Identify which cell holds the provided text, then report its [X, Y] central coordinate. 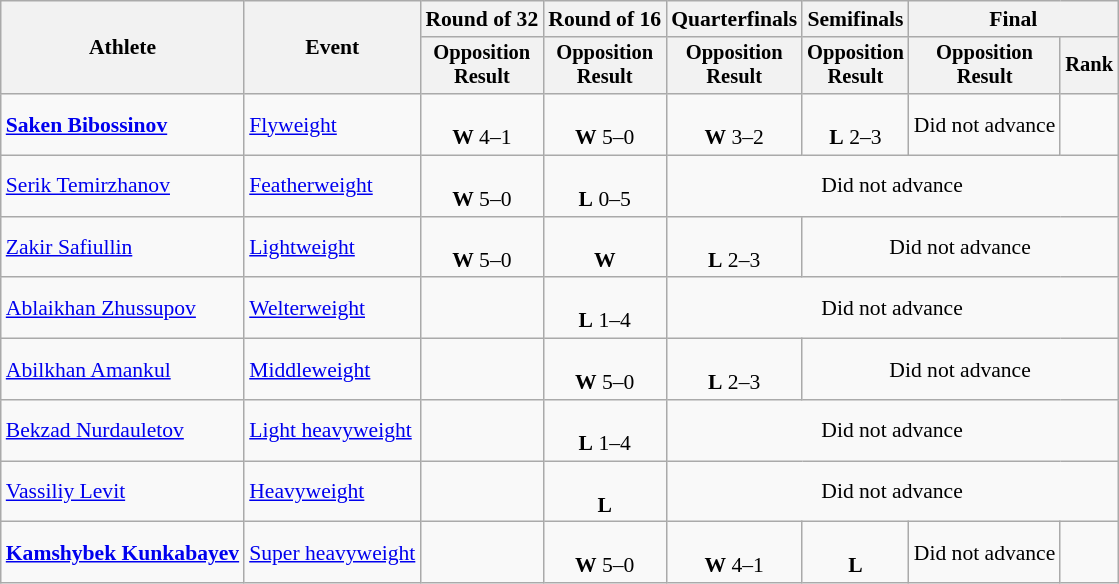
Flyweight [332, 124]
Featherweight [332, 186]
Abilkhan Amankul [122, 370]
Final [1014, 19]
Round of 16 [604, 19]
Zakir Safiullin [122, 248]
Ablaikhan Zhussupov [122, 308]
Semifinals [856, 19]
Kamshybek Kunkabayev [122, 552]
Light heavyweight [332, 430]
Rank [1089, 66]
Serik Temirzhanov [122, 186]
W 3–2 [734, 124]
Event [332, 48]
L 0–5 [604, 186]
Lightweight [332, 248]
Middleweight [332, 370]
Quarterfinals [734, 19]
Athlete [122, 48]
Saken Bibossinov [122, 124]
Super heavyweight [332, 552]
Round of 32 [482, 19]
W [604, 248]
Bekzad Nurdauletov [122, 430]
Heavyweight [332, 492]
Welterweight [332, 308]
Vassiliy Levit [122, 492]
